From the cell containing the given text, extract its center point as [x, y] coordinate. 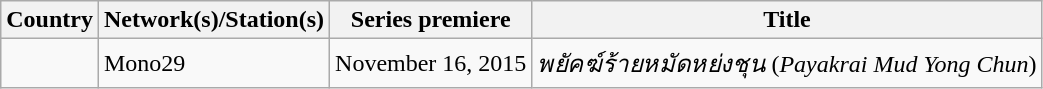
November 16, 2015 [431, 64]
พยัคฆ์ร้ายหมัดหย่งชุน (Payakrai Mud Yong Chun) [787, 64]
Country [50, 20]
Title [787, 20]
Mono29 [214, 64]
Network(s)/Station(s) [214, 20]
Series premiere [431, 20]
